Determine the (X, Y) coordinate at the center of the cell enclosing the given text.  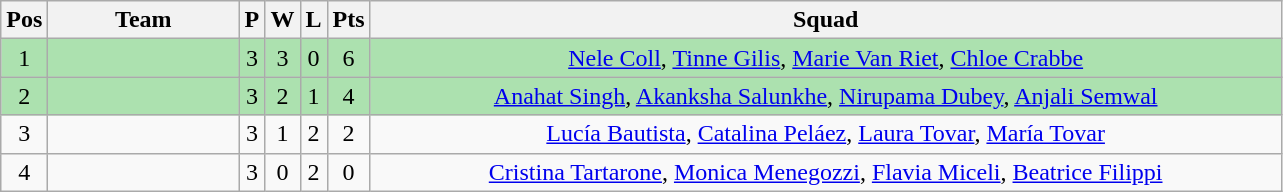
Pos (24, 20)
W (282, 20)
L (314, 20)
Nele Coll, Tinne Gilis, Marie Van Riet, Chloe Crabbe (826, 58)
Pts (348, 20)
Anahat Singh, Akanksha Salunkhe, Nirupama Dubey, Anjali Semwal (826, 96)
Lucía Bautista, Catalina Peláez, Laura Tovar, María Tovar (826, 134)
Squad (826, 20)
6 (348, 58)
Cristina Tartarone, Monica Menegozzi, Flavia Miceli, Beatrice Filippi (826, 172)
Team (144, 20)
P (252, 20)
